Pinpoint the cell where the given text exists, returning its [X, Y] midpoint coordinate. 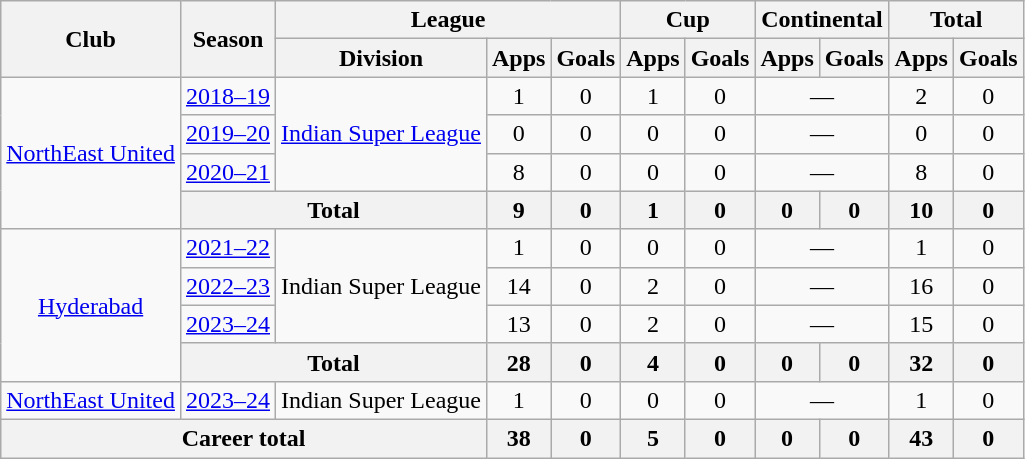
Continental [822, 20]
28 [518, 362]
Club [91, 39]
Season [228, 39]
14 [518, 286]
2020–21 [228, 172]
2018–19 [228, 96]
38 [518, 438]
43 [921, 438]
Career total [244, 438]
2022–23 [228, 286]
Hyderabad [91, 305]
13 [518, 324]
5 [653, 438]
9 [518, 210]
4 [653, 362]
League [448, 20]
32 [921, 362]
2019–20 [228, 134]
15 [921, 324]
Division [382, 58]
10 [921, 210]
2021–22 [228, 248]
16 [921, 286]
Cup [688, 20]
